Extract the [X, Y] coordinate from the center of the cell holding the provided text.  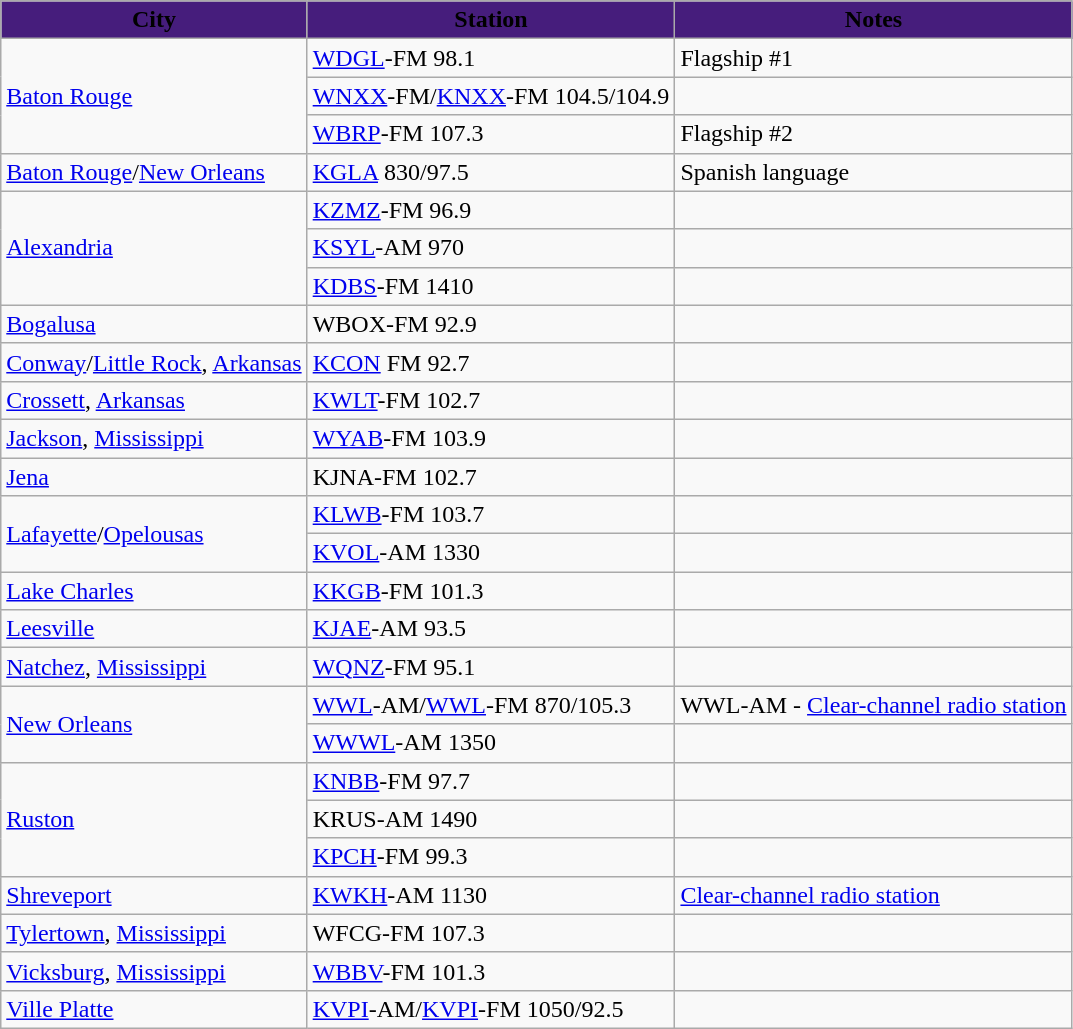
WDGL-FM 98.1 [491, 58]
WBOX-FM 92.9 [491, 324]
KDBS-FM 1410 [491, 286]
KNBB-FM 97.7 [491, 781]
KWKH-AM 1130 [491, 895]
KPCH-FM 99.3 [491, 857]
Ville Platte [154, 1009]
KLWB-FM 103.7 [491, 515]
WBRP-FM 107.3 [491, 134]
Baton Rouge [154, 96]
New Orleans [154, 724]
WWL-AM - Clear-channel radio station [874, 705]
Lafayette/Opelousas [154, 534]
KCON FM 92.7 [491, 362]
WQNZ-FM 95.1 [491, 667]
Notes [874, 20]
Vicksburg, Mississippi [154, 971]
WBBV-FM 101.3 [491, 971]
KZMZ-FM 96.9 [491, 210]
WFCG-FM 107.3 [491, 933]
Ruston [154, 819]
Alexandria [154, 248]
Tylertown, Mississippi [154, 933]
Lake Charles [154, 591]
KVOL-AM 1330 [491, 553]
WNXX-FM/KNXX-FM 104.5/104.9 [491, 96]
Flagship #1 [874, 58]
Bogalusa [154, 324]
Jena [154, 477]
Shreveport [154, 895]
Natchez, Mississippi [154, 667]
Jackson, Mississippi [154, 438]
Flagship #2 [874, 134]
KWLT-FM 102.7 [491, 400]
Baton Rouge/New Orleans [154, 172]
KRUS-AM 1490 [491, 819]
WYAB-FM 103.9 [491, 438]
Spanish language [874, 172]
Leesville [154, 629]
WWWL-AM 1350 [491, 743]
KGLA 830/97.5 [491, 172]
Clear-channel radio station [874, 895]
KJNA-FM 102.7 [491, 477]
KKGB-FM 101.3 [491, 591]
WWL-AM/WWL-FM 870/105.3 [491, 705]
Conway/Little Rock, Arkansas [154, 362]
Station [491, 20]
KVPI-AM/KVPI-FM 1050/92.5 [491, 1009]
City [154, 20]
KJAE-AM 93.5 [491, 629]
Crossett, Arkansas [154, 400]
KSYL-AM 970 [491, 248]
